Output the [x, y] coordinate of the center of the cell containing the given text.  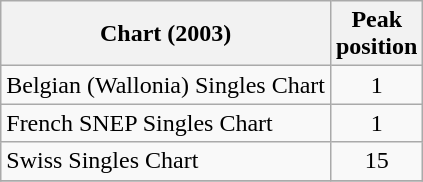
Peakposition [376, 34]
15 [376, 161]
French SNEP Singles Chart [166, 123]
Swiss Singles Chart [166, 161]
Chart (2003) [166, 34]
Belgian (Wallonia) Singles Chart [166, 85]
